Search for the cell housing the specified text and yield its (x, y) center coordinate. 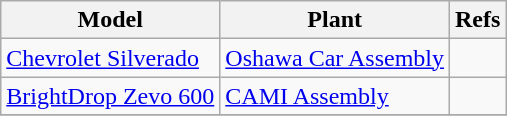
Plant (335, 20)
Chevrolet Silverado (110, 58)
Oshawa Car Assembly (335, 58)
CAMI Assembly (335, 96)
BrightDrop Zevo 600 (110, 96)
Model (110, 20)
Refs (478, 20)
